Return the (X, Y) coordinate for the center point of the cell that contains the specified text.  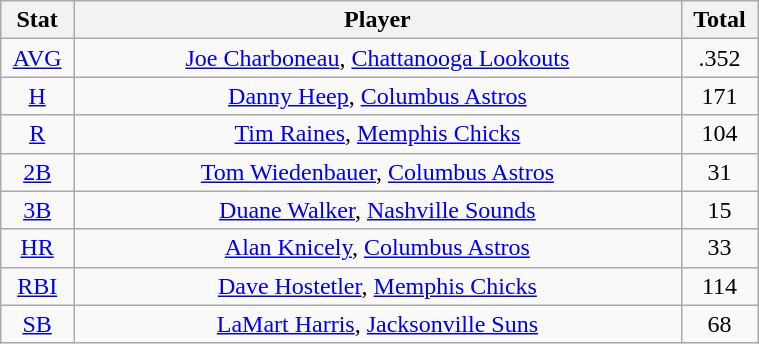
31 (719, 172)
SB (38, 324)
Danny Heep, Columbus Astros (378, 96)
R (38, 134)
171 (719, 96)
104 (719, 134)
Total (719, 20)
114 (719, 286)
H (38, 96)
HR (38, 248)
Duane Walker, Nashville Sounds (378, 210)
3B (38, 210)
Tim Raines, Memphis Chicks (378, 134)
15 (719, 210)
68 (719, 324)
Stat (38, 20)
2B (38, 172)
Tom Wiedenbauer, Columbus Astros (378, 172)
LaMart Harris, Jacksonville Suns (378, 324)
Joe Charboneau, Chattanooga Lookouts (378, 58)
Dave Hostetler, Memphis Chicks (378, 286)
Player (378, 20)
Alan Knicely, Columbus Astros (378, 248)
33 (719, 248)
AVG (38, 58)
RBI (38, 286)
.352 (719, 58)
